Return [x, y] of the center of cell containing provided text 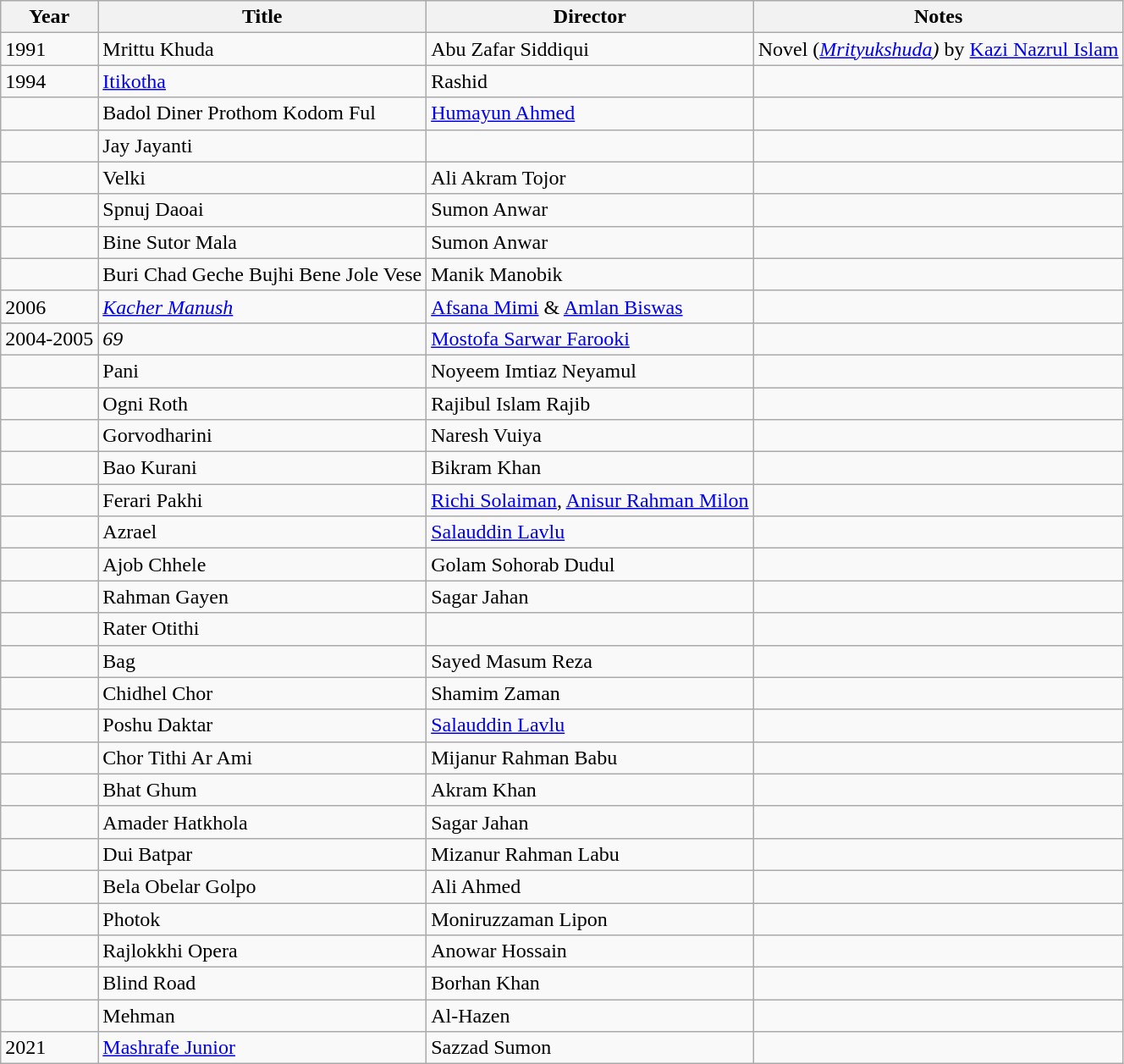
Borhan Khan [590, 984]
Mrittu Khuda [262, 49]
2021 [49, 1048]
Kacher Manush [262, 306]
Bine Sutor Mala [262, 242]
Mashrafe Junior [262, 1048]
Azrael [262, 532]
Amader Hatkhola [262, 822]
Ali Ahmed [590, 886]
Photok [262, 918]
Bikram Khan [590, 468]
Velki [262, 178]
Rater Otithi [262, 629]
Naresh Vuiya [590, 436]
Sazzad Sumon [590, 1048]
Rashid [590, 81]
Rajibul Islam Rajib [590, 404]
1991 [49, 49]
Golam Sohorab Dudul [590, 565]
Mizanur Rahman Labu [590, 854]
Moniruzzaman Lipon [590, 918]
Jay Jayanti [262, 146]
Buri Chad Geche Bujhi Bene Jole Vese [262, 274]
Noyeem Imtiaz Neyamul [590, 371]
Dui Batpar [262, 854]
Novel (Mrityukshuda) by Kazi Nazrul Islam [938, 49]
Spnuj Daoai [262, 210]
Akram Khan [590, 790]
Afsana Mimi & Amlan Biswas [590, 306]
Chidhel Chor [262, 693]
2006 [49, 306]
Bao Kurani [262, 468]
Mijanur Rahman Babu [590, 758]
Gorvodharini [262, 436]
Title [262, 17]
Director [590, 17]
Ali Akram Tojor [590, 178]
Ajob Chhele [262, 565]
Pani [262, 371]
Bela Obelar Golpo [262, 886]
Ogni Roth [262, 404]
Rahman Gayen [262, 597]
Shamim Zaman [590, 693]
Humayun Ahmed [590, 113]
Itikotha [262, 81]
1994 [49, 81]
Chor Tithi Ar Ami [262, 758]
Blind Road [262, 984]
Richi Solaiman, Anisur Rahman Milon [590, 500]
Badol Diner Prothom Kodom Ful [262, 113]
Sayed Masum Reza [590, 661]
Mehman [262, 1016]
Al-Hazen [590, 1016]
Bhat Ghum [262, 790]
Anowar Hossain [590, 951]
Notes [938, 17]
Mostofa Sarwar Farooki [590, 339]
Abu Zafar Siddiqui [590, 49]
2004-2005 [49, 339]
Poshu Daktar [262, 725]
Ferari Pakhi [262, 500]
Bag [262, 661]
Manik Manobik [590, 274]
Year [49, 17]
69 [262, 339]
Rajlokkhi Opera [262, 951]
